Capture the cell that displays the provided text and extract its (x, y) central coordinate. 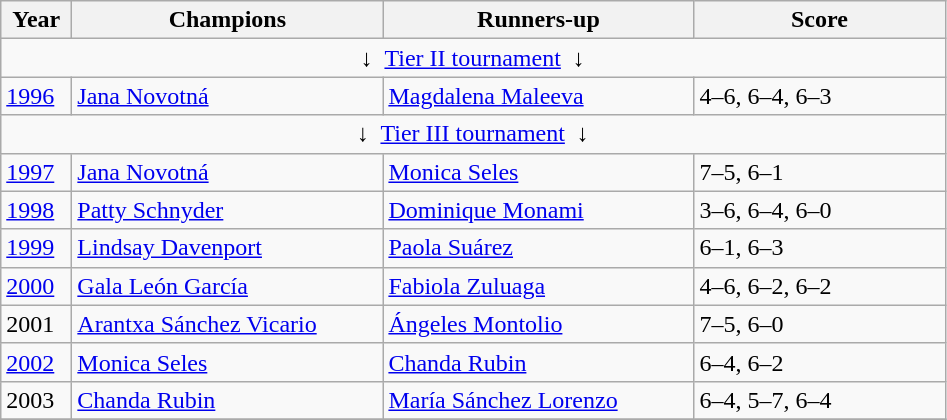
↓ Tier II tournament ↓ (473, 58)
↓ Tier III tournament ↓ (473, 134)
2002 (36, 362)
6–4, 5–7, 6–4 (820, 400)
Patty Schnyder (228, 210)
7–5, 6–1 (820, 172)
1997 (36, 172)
Gala León García (228, 286)
Arantxa Sánchez Vicario (228, 324)
Champions (228, 20)
3–6, 6–4, 6–0 (820, 210)
Score (820, 20)
1999 (36, 248)
1996 (36, 96)
4–6, 6–2, 6–2 (820, 286)
2001 (36, 324)
6–4, 6–2 (820, 362)
María Sánchez Lorenzo (538, 400)
Dominique Monami (538, 210)
4–6, 6–4, 6–3 (820, 96)
Runners-up (538, 20)
Lindsay Davenport (228, 248)
Magdalena Maleeva (538, 96)
2000 (36, 286)
6–1, 6–3 (820, 248)
2003 (36, 400)
1998 (36, 210)
Ángeles Montolio (538, 324)
7–5, 6–0 (820, 324)
Year (36, 20)
Paola Suárez (538, 248)
Fabiola Zuluaga (538, 286)
